Capture the cell that displays the provided text and extract its (x, y) central coordinate. 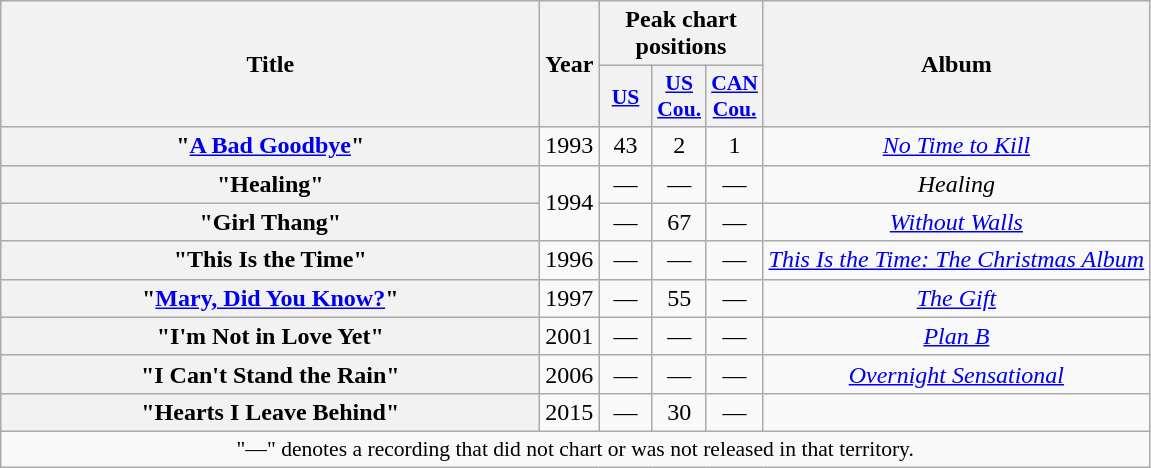
Album (956, 64)
43 (626, 146)
USCou. (679, 96)
"Girl Thang" (270, 222)
"Hearts I Leave Behind" (270, 412)
Without Walls (956, 222)
"Healing" (270, 184)
CANCou. (734, 96)
67 (679, 222)
Peak chartpositions (681, 34)
US (626, 96)
1993 (570, 146)
2006 (570, 374)
"—" denotes a recording that did not chart or was not released in that territory. (576, 449)
"I Can't Stand the Rain" (270, 374)
2 (679, 146)
1997 (570, 298)
This Is the Time: The Christmas Album (956, 260)
"A Bad Goodbye" (270, 146)
The Gift (956, 298)
2015 (570, 412)
"This Is the Time" (270, 260)
Healing (956, 184)
"I'm Not in Love Yet" (270, 336)
Title (270, 64)
No Time to Kill (956, 146)
55 (679, 298)
1 (734, 146)
1996 (570, 260)
Year (570, 64)
Plan B (956, 336)
30 (679, 412)
1994 (570, 203)
2001 (570, 336)
"Mary, Did You Know?" (270, 298)
Overnight Sensational (956, 374)
